Extract the [x, y] coordinate from the center of the cell holding the provided text.  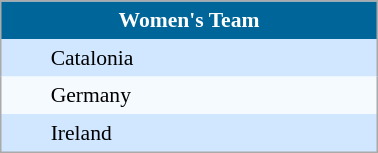
Ireland [212, 133]
Catalonia [212, 58]
Germany [212, 95]
Women's Team [189, 20]
